Scan for the cell matching the given text and deliver its [x, y] coordinate at center. 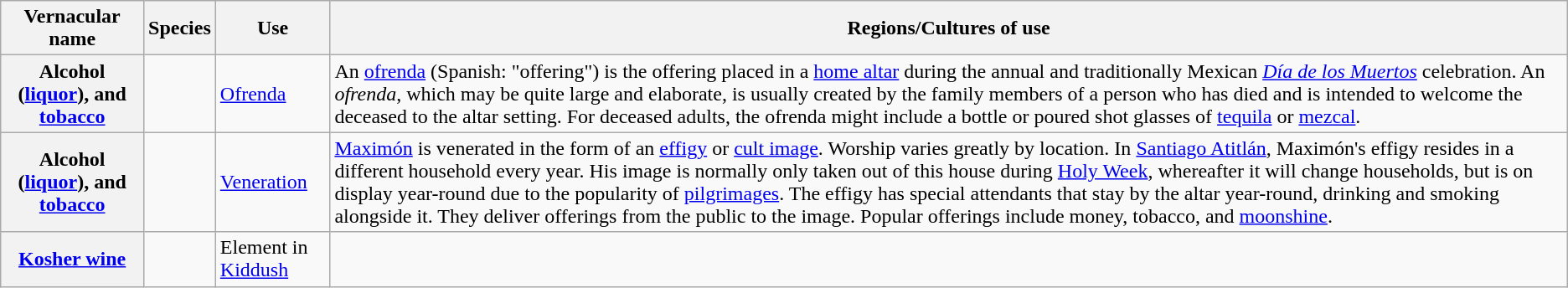
Element in Kiddush [273, 260]
Veneration [273, 183]
Regions/Cultures of use [948, 28]
Species [180, 28]
Kosher wine [72, 260]
Ofrenda [273, 94]
Use [273, 28]
Vernacular name [72, 28]
